For the text-containing cell, return its midpoint in [x, y] coordinate format. 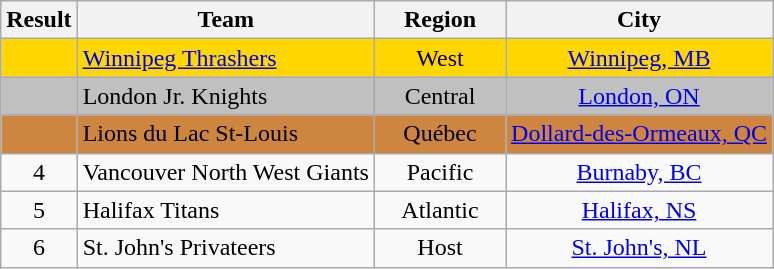
Winnipeg, MB [640, 58]
London Jr. Knights [226, 96]
Burnaby, BC [640, 172]
Lions du Lac St-Louis [226, 134]
St. John's, NL [640, 248]
City [640, 20]
Atlantic [440, 210]
Vancouver North West Giants [226, 172]
Québec [440, 134]
Central [440, 96]
Host [440, 248]
Dollard-des-Ormeaux, QC [640, 134]
Winnipeg Thrashers [226, 58]
West [440, 58]
5 [39, 210]
4 [39, 172]
Result [39, 20]
St. John's Privateers [226, 248]
Team [226, 20]
Halifax Titans [226, 210]
Region [440, 20]
Pacific [440, 172]
Halifax, NS [640, 210]
London, ON [640, 96]
6 [39, 248]
